Output the [X, Y] coordinate of the center of the cell containing the given text.  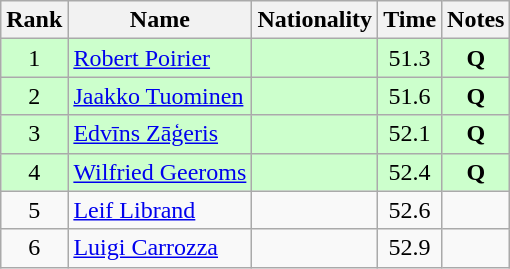
51.6 [410, 96]
5 [34, 210]
52.1 [410, 134]
Time [410, 20]
6 [34, 248]
51.3 [410, 58]
Edvīns Zāģeris [160, 134]
52.6 [410, 210]
Leif Librand [160, 210]
Notes [476, 20]
Rank [34, 20]
Wilfried Geeroms [160, 172]
Jaakko Tuominen [160, 96]
Luigi Carrozza [160, 248]
Name [160, 20]
4 [34, 172]
Robert Poirier [160, 58]
Nationality [315, 20]
52.4 [410, 172]
1 [34, 58]
3 [34, 134]
52.9 [410, 248]
2 [34, 96]
